Capture the cell that displays the provided text and extract its [x, y] central coordinate. 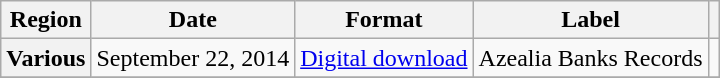
Region [46, 20]
Digital download [384, 58]
Date [193, 20]
Format [384, 20]
Label [590, 20]
Azealia Banks Records [590, 58]
September 22, 2014 [193, 58]
Various [46, 58]
